Extract the (x, y) coordinate from the center of the cell holding the provided text.  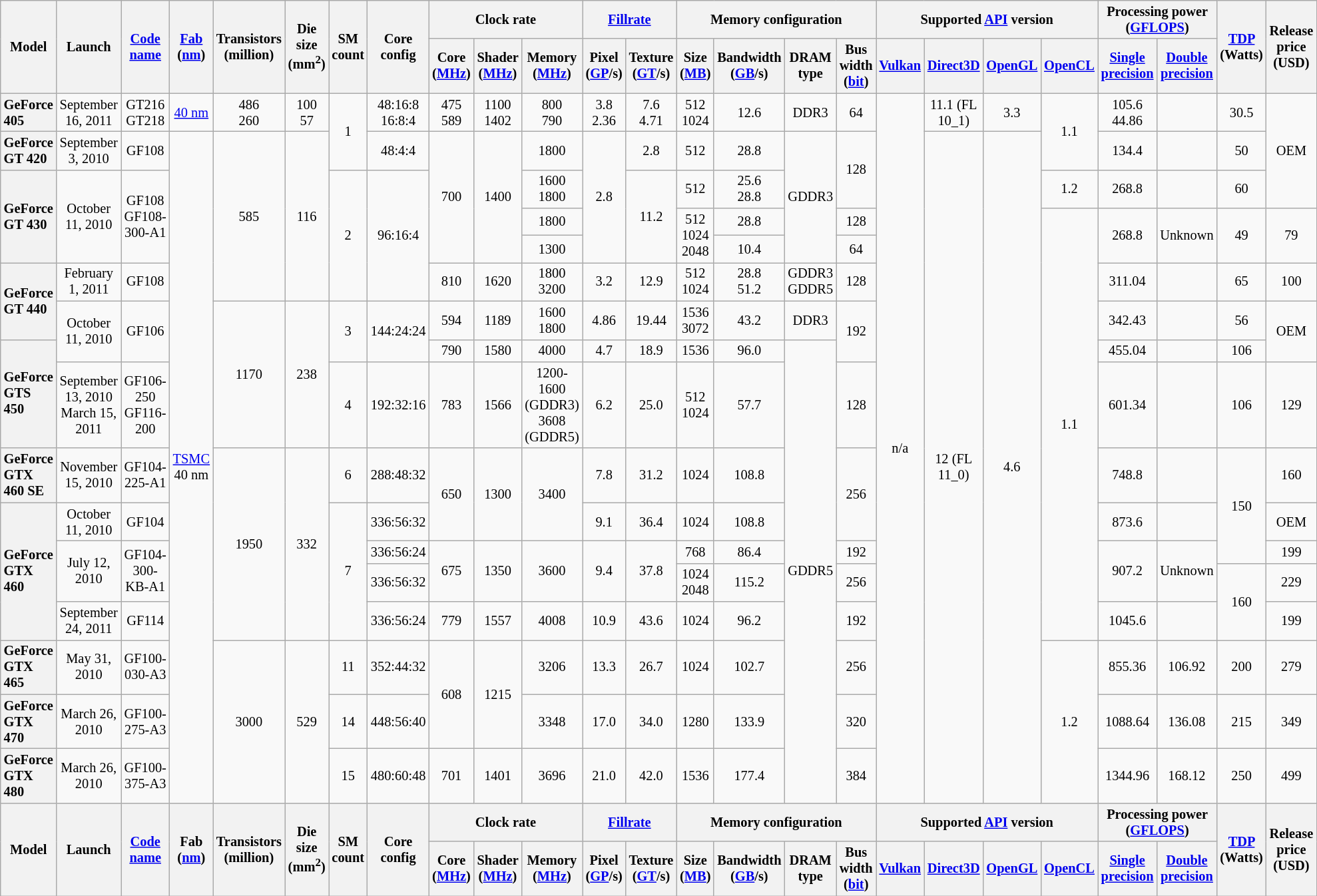
352:44:32 (398, 667)
106.92 (1186, 667)
GDDR3 (810, 197)
3600 (551, 571)
GeForce GT 430 (29, 216)
86.4 (749, 552)
810 (451, 282)
779 (451, 621)
11.2 (651, 216)
10057 (307, 112)
3.3 (1012, 112)
238 (307, 374)
9.1 (605, 522)
100 (1292, 282)
1566 (498, 405)
250 (1241, 776)
48:4:4 (398, 150)
15363072 (695, 320)
448:56:40 (398, 722)
28.851.2 (749, 282)
26.7 (651, 667)
136.08 (1186, 722)
855.36 (1128, 667)
700 (451, 197)
40 nm (192, 112)
10.4 (749, 249)
105.644.86 (1128, 112)
14 (348, 722)
42.0 (651, 776)
3348 (551, 722)
3206 (551, 667)
3 (348, 332)
675 (451, 571)
2 (348, 236)
15 (348, 776)
1170 (249, 374)
49 (1241, 236)
200 (1241, 667)
7 (348, 571)
342.43 (1128, 320)
748.8 (1128, 475)
65 (1241, 282)
4 (348, 405)
800790 (551, 112)
115.2 (749, 582)
11001402 (498, 112)
September 24, 2011 (89, 621)
GF100-275-A3 (145, 722)
1400 (498, 197)
585 (249, 216)
192:32:16 (398, 405)
215 (1241, 722)
50 (1241, 150)
133.9 (749, 722)
n/a (900, 448)
650 (451, 494)
GeForce GTX 470 (29, 722)
790 (451, 351)
11.1 (FL 10_1) (953, 112)
1401 (498, 776)
34.0 (651, 722)
907.2 (1128, 571)
60 (1241, 189)
320 (856, 722)
6.2 (605, 405)
134.4 (1128, 150)
480:60:48 (398, 776)
116 (307, 216)
279 (1292, 667)
384 (856, 776)
177.4 (749, 776)
GF104-225-A1 (145, 475)
3.2 (605, 282)
7.8 (605, 475)
3400 (551, 494)
GF100-375-A3 (145, 776)
GF104-300-KB-A1 (145, 571)
1215 (498, 694)
529 (307, 722)
129 (1292, 405)
September 13, 2010March 15, 2011 (89, 405)
13.3 (605, 667)
332 (307, 544)
873.6 (1128, 522)
September 3, 2010 (89, 150)
GeForce GTX 480 (29, 776)
25.0 (651, 405)
GF100-030-A3 (145, 667)
4.86 (605, 320)
475589 (451, 112)
79 (1292, 236)
1557 (498, 621)
25.628.8 (749, 189)
349 (1292, 722)
1189 (498, 320)
May 31, 2010 (89, 667)
GeForce GT 420 (29, 150)
GeForce GTX 465 (29, 667)
11 (348, 667)
594 (451, 320)
21.0 (605, 776)
96.2 (749, 621)
10.9 (605, 621)
1620 (498, 282)
1580 (498, 351)
1 (348, 132)
56 (1241, 320)
17.0 (605, 722)
499 (1292, 776)
48:16:816:8:4 (398, 112)
30.5 (1241, 112)
768 (695, 552)
GT216GT218 (145, 112)
455.04 (1128, 351)
3696 (551, 776)
GF106 (145, 332)
608 (451, 694)
19.44 (651, 320)
12 (FL 11_0) (953, 467)
3000 (249, 722)
18003200 (551, 282)
229 (1292, 582)
1088.64 (1128, 722)
1950 (249, 544)
12.6 (749, 112)
10242048 (695, 582)
43.2 (749, 320)
September 16, 2011 (89, 112)
288:48:32 (398, 475)
GeForce GTS 450 (29, 394)
GDDR3GDDR5 (810, 282)
783 (451, 405)
TSMC 40 nm (192, 467)
4.7 (605, 351)
601.34 (1128, 405)
GeForce 405 (29, 112)
November 15, 2010 (89, 475)
July 12, 2010 (89, 571)
February 1, 2011 (89, 282)
4008 (551, 621)
12.9 (651, 282)
GeForce GT 440 (29, 301)
37.8 (651, 571)
1350 (498, 571)
3.82.36 (605, 112)
701 (451, 776)
51210242048 (695, 236)
1045.6 (1128, 621)
GF114 (145, 621)
GF108GF108-300-A1 (145, 216)
168.12 (1186, 776)
31.2 (651, 475)
6 (348, 475)
1344.96 (1128, 776)
9.4 (605, 571)
1280 (695, 722)
36.4 (651, 522)
96.0 (749, 351)
18.9 (651, 351)
43.6 (651, 621)
150 (1241, 506)
102.7 (749, 667)
GDDR5 (810, 571)
311.04 (1128, 282)
144:24:24 (398, 332)
7.64.71 (651, 112)
4000 (551, 351)
96:16:4 (398, 236)
GF104 (145, 522)
GeForce GTX 460 SE (29, 475)
1200-1600 (GDDR3) 3608 (GDDR5) (551, 405)
57.7 (749, 405)
4.6 (1012, 467)
486260 (249, 112)
GF106-250GF116-200 (145, 405)
GeForce GTX 460 (29, 571)
